Determine the (X, Y) coordinate at the center of the cell enclosing the given text.  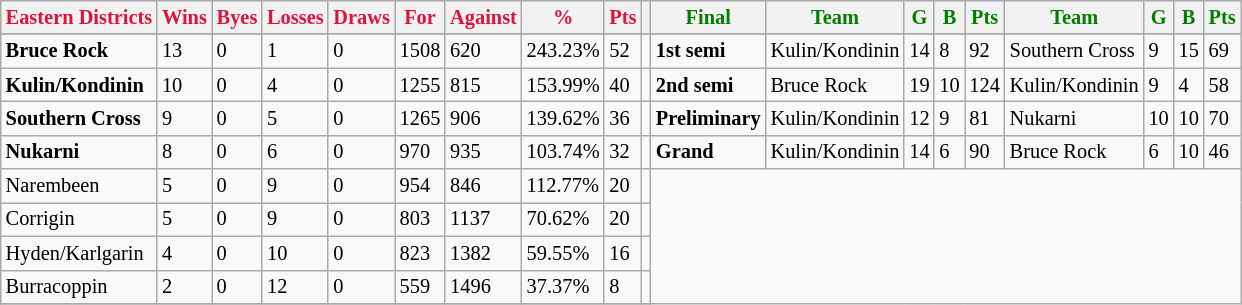
59.55% (564, 253)
1508 (420, 51)
1265 (420, 118)
139.62% (564, 118)
2 (184, 287)
Final (708, 17)
Corrigin (79, 219)
46 (1222, 152)
Hyden/Karlgarin (79, 253)
Grand (708, 152)
15 (1189, 51)
559 (420, 287)
For (420, 17)
1255 (420, 85)
243.23% (564, 51)
92 (984, 51)
81 (984, 118)
1382 (484, 253)
124 (984, 85)
58 (1222, 85)
935 (484, 152)
1137 (484, 219)
1st semi (708, 51)
954 (420, 186)
906 (484, 118)
40 (622, 85)
70 (1222, 118)
19 (919, 85)
90 (984, 152)
620 (484, 51)
70.62% (564, 219)
153.99% (564, 85)
13 (184, 51)
Byes (237, 17)
36 (622, 118)
2nd semi (708, 85)
16 (622, 253)
103.74% (564, 152)
Preliminary (708, 118)
112.77% (564, 186)
Losses (295, 17)
Wins (184, 17)
Against (484, 17)
1496 (484, 287)
% (564, 17)
823 (420, 253)
1 (295, 51)
Draws (361, 17)
Eastern Districts (79, 17)
815 (484, 85)
970 (420, 152)
846 (484, 186)
Narembeen (79, 186)
803 (420, 219)
37.37% (564, 287)
32 (622, 152)
52 (622, 51)
Burracoppin (79, 287)
69 (1222, 51)
